Identify which cell holds the provided text, then report its (X, Y) central coordinate. 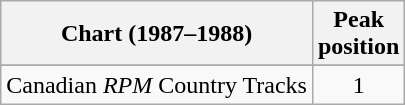
Peakposition (358, 34)
1 (358, 85)
Chart (1987–1988) (157, 34)
Canadian RPM Country Tracks (157, 85)
